Detect which cell encompasses the target text, then output its (x, y) center coordinate. 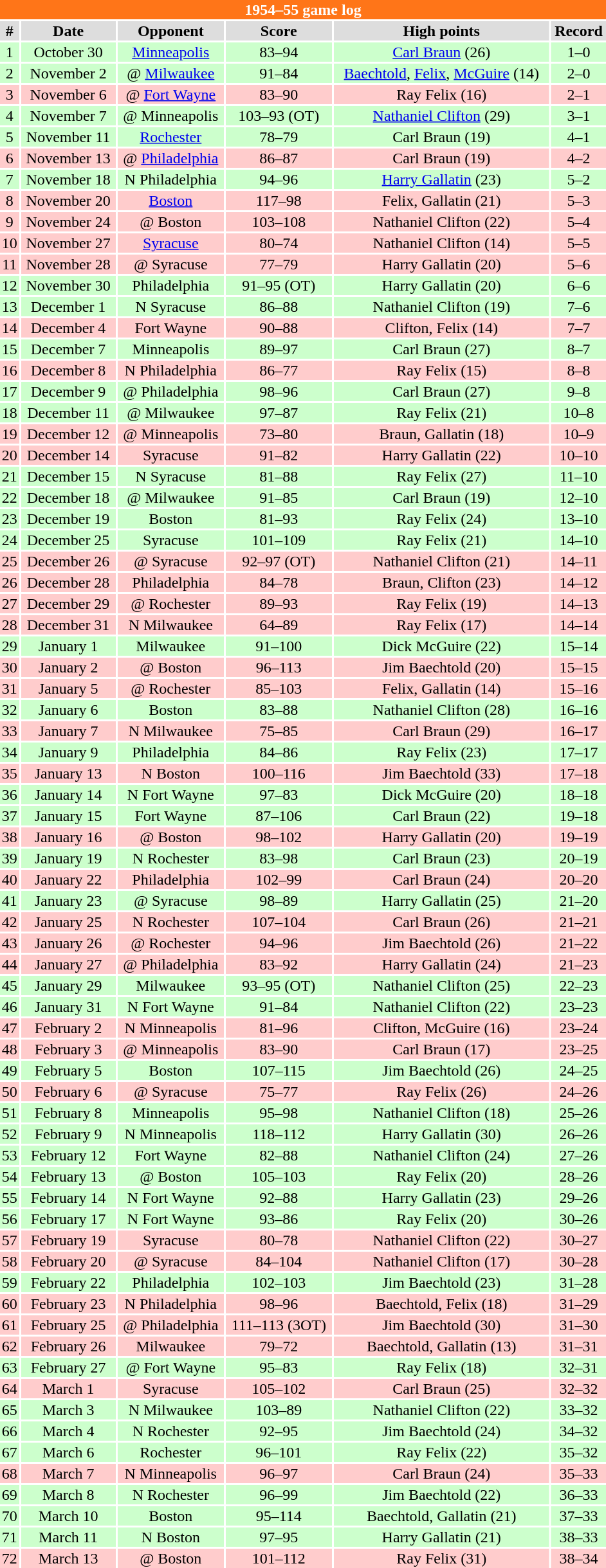
High points (441, 31)
Jim Baechtold (24) (441, 1431)
28 (10, 625)
15 (10, 349)
March 1 (68, 1389)
Felix, Gallatin (14) (441, 689)
Nathaniel Clifton (17) (441, 1261)
8 (10, 201)
35 (10, 773)
January 9 (68, 752)
22–23 (579, 986)
10–8 (579, 413)
1 (10, 52)
Jim Baechtold (30) (441, 1325)
62 (10, 1346)
80–74 (279, 243)
1–0 (579, 52)
21–23 (579, 964)
January 14 (68, 795)
61 (10, 1325)
Nathaniel Clifton (14) (441, 243)
Clifton, Felix (14) (441, 328)
83–98 (279, 858)
December 14 (68, 455)
Carl Braun (17) (441, 1049)
23 (10, 519)
59 (10, 1283)
January 1 (68, 646)
March 8 (68, 1495)
15–16 (579, 689)
December 7 (68, 349)
66 (10, 1431)
March 4 (68, 1431)
Nathaniel Clifton (24) (441, 1155)
64 (10, 1389)
Ray Felix (27) (441, 476)
63 (10, 1367)
50 (10, 1092)
96–101 (279, 1452)
43 (10, 943)
33 (10, 731)
Ray Felix (26) (441, 1092)
51 (10, 1113)
24 (10, 540)
92–88 (279, 1198)
November 24 (68, 222)
Baechtold, Gallatin (21) (441, 1516)
26 (10, 582)
97–87 (279, 413)
6–6 (579, 285)
32–31 (579, 1367)
38–34 (579, 1558)
November 20 (68, 201)
97–95 (279, 1537)
December 15 (68, 476)
4–2 (579, 158)
68 (10, 1473)
November 30 (68, 285)
Record (579, 31)
March 10 (68, 1516)
41 (10, 901)
January 27 (68, 964)
November 11 (68, 137)
19–18 (579, 816)
December 4 (68, 328)
Felix, Gallatin (21) (441, 201)
111–113 (3OT) (279, 1325)
February 20 (68, 1261)
Ray Felix (22) (441, 1452)
118–112 (279, 1134)
January 16 (68, 837)
February 26 (68, 1346)
29 (10, 646)
67 (10, 1452)
55 (10, 1198)
101–109 (279, 540)
71 (10, 1537)
Ray Felix (18) (441, 1367)
Nathaniel Clifton (21) (441, 561)
91–100 (279, 646)
17 (10, 392)
95–83 (279, 1367)
November 2 (68, 73)
83–92 (279, 964)
4–1 (579, 137)
30 (10, 667)
72 (10, 1558)
23–24 (579, 1028)
7–6 (579, 307)
12 (10, 285)
February 13 (68, 1176)
36 (10, 795)
5–6 (579, 264)
4 (10, 116)
28–26 (579, 1176)
January 29 (68, 986)
20–19 (579, 858)
December 19 (68, 519)
84–78 (279, 582)
31–30 (579, 1325)
92–95 (279, 1431)
83–94 (279, 52)
30–28 (579, 1261)
23–23 (579, 1007)
November 27 (68, 243)
January 13 (68, 773)
102–103 (279, 1283)
8–8 (579, 370)
2–0 (579, 73)
49 (10, 1070)
Harry Gallatin (21) (441, 1537)
3–1 (579, 116)
February 19 (68, 1240)
98–89 (279, 901)
13 (10, 307)
Carl Braun (29) (441, 731)
91–95 (OT) (279, 285)
Ray Felix (24) (441, 519)
November 13 (68, 158)
Score (279, 31)
March 6 (68, 1452)
21–22 (579, 943)
February 9 (68, 1134)
18–18 (579, 795)
93–86 (279, 1219)
89–97 (279, 349)
30–26 (579, 1219)
29–26 (579, 1198)
14–12 (579, 582)
73–80 (279, 434)
98–102 (279, 837)
Harry Gallatin (25) (441, 901)
7–7 (579, 328)
January 25 (68, 922)
86–87 (279, 158)
20–20 (579, 879)
10–10 (579, 455)
14 (10, 328)
January 26 (68, 943)
Ray Felix (15) (441, 370)
March 3 (68, 1410)
Braun, Clifton (23) (441, 582)
78–79 (279, 137)
54 (10, 1176)
5–2 (579, 179)
16–16 (579, 710)
38 (10, 837)
107–115 (279, 1070)
December 25 (68, 540)
38–33 (579, 1537)
34 (10, 752)
79–72 (279, 1346)
January 2 (68, 667)
70 (10, 1516)
91–85 (279, 498)
77–79 (279, 264)
47 (10, 1028)
92–97 (OT) (279, 561)
14–13 (579, 604)
21 (10, 476)
27–26 (579, 1155)
81–93 (279, 519)
93–95 (OT) (279, 986)
60 (10, 1304)
November 7 (68, 116)
36–33 (579, 1495)
22 (10, 498)
65 (10, 1410)
30–27 (579, 1240)
December 26 (68, 561)
October 30 (68, 52)
Jim Baechtold (33) (441, 773)
Baechtold, Gallatin (13) (441, 1346)
Nathaniel Clifton (29) (441, 116)
January 31 (68, 1007)
102–99 (279, 879)
87–106 (279, 816)
November 6 (68, 95)
96–99 (279, 1495)
9–8 (579, 392)
91–82 (279, 455)
Ray Felix (16) (441, 95)
21–21 (579, 922)
5–4 (579, 222)
37 (10, 816)
November 18 (68, 179)
Carl Braun (25) (441, 1389)
21–20 (579, 901)
105–103 (279, 1176)
95–98 (279, 1113)
81–88 (279, 476)
7 (10, 179)
5–3 (579, 201)
14–11 (579, 561)
January 5 (68, 689)
97–83 (279, 795)
February 14 (68, 1198)
December 1 (68, 307)
23–25 (579, 1049)
Ray Felix (19) (441, 604)
95–114 (279, 1516)
107–104 (279, 922)
103–89 (279, 1410)
85–103 (279, 689)
Date (68, 31)
Nathaniel Clifton (25) (441, 986)
11 (10, 264)
February 17 (68, 1219)
February 23 (68, 1304)
Jim Baechtold (22) (441, 1495)
14–10 (579, 540)
February 5 (68, 1070)
March 13 (68, 1558)
25 (10, 561)
19 (10, 434)
March 7 (68, 1473)
Baechtold, Felix, McGuire (14) (441, 73)
Carl Braun (23) (441, 858)
103–93 (OT) (279, 116)
Harry Gallatin (30) (441, 1134)
82–88 (279, 1155)
80–78 (279, 1240)
11–10 (579, 476)
Nathaniel Clifton (19) (441, 307)
69 (10, 1495)
Baechtold, Felix (18) (441, 1304)
5 (10, 137)
89–93 (279, 604)
20 (10, 455)
39 (10, 858)
56 (10, 1219)
Jim Baechtold (23) (441, 1283)
31–29 (579, 1304)
February 8 (68, 1113)
10–9 (579, 434)
86–77 (279, 370)
33–32 (579, 1410)
10 (10, 243)
46 (10, 1007)
35–32 (579, 1452)
15–14 (579, 646)
Nathaniel Clifton (18) (441, 1113)
Harry Gallatin (22) (441, 455)
32–32 (579, 1389)
8–7 (579, 349)
13–10 (579, 519)
Harry Gallatin (24) (441, 964)
83–88 (279, 710)
December 18 (68, 498)
February 27 (68, 1367)
November 28 (68, 264)
Ray Felix (17) (441, 625)
17–17 (579, 752)
96–97 (279, 1473)
103–108 (279, 222)
January 6 (68, 710)
90–88 (279, 328)
26–26 (579, 1134)
1954–55 game log (303, 10)
48 (10, 1049)
105–102 (279, 1389)
5–5 (579, 243)
34–32 (579, 1431)
December 11 (68, 413)
December 29 (68, 604)
Dick McGuire (20) (441, 795)
31–31 (579, 1346)
Clifton, McGuire (16) (441, 1028)
February 3 (68, 1049)
February 2 (68, 1028)
81–96 (279, 1028)
January 22 (68, 879)
24–25 (579, 1070)
December 8 (68, 370)
117–98 (279, 201)
Jim Baechtold (20) (441, 667)
17–18 (579, 773)
Ray Felix (31) (441, 1558)
40 (10, 879)
December 31 (68, 625)
42 (10, 922)
31–28 (579, 1283)
12–10 (579, 498)
15–15 (579, 667)
31 (10, 689)
December 12 (68, 434)
44 (10, 964)
18 (10, 413)
January 15 (68, 816)
37–33 (579, 1516)
45 (10, 986)
25–26 (579, 1113)
January 23 (68, 901)
32 (10, 710)
Nathaniel Clifton (28) (441, 710)
96–113 (279, 667)
24–26 (579, 1092)
February 12 (68, 1155)
16–17 (579, 731)
2 (10, 73)
75–77 (279, 1092)
December 28 (68, 582)
14–14 (579, 625)
Braun, Gallatin (18) (441, 434)
101–112 (279, 1558)
53 (10, 1155)
March 11 (68, 1537)
# (10, 31)
6 (10, 158)
58 (10, 1261)
57 (10, 1240)
27 (10, 604)
Dick McGuire (22) (441, 646)
84–86 (279, 752)
February 6 (68, 1092)
December 9 (68, 392)
January 7 (68, 731)
100–116 (279, 773)
February 22 (68, 1283)
2–1 (579, 95)
84–104 (279, 1261)
52 (10, 1134)
9 (10, 222)
64–89 (279, 625)
3 (10, 95)
86–88 (279, 307)
Carl Braun (22) (441, 816)
35–33 (579, 1473)
February 25 (68, 1325)
75–85 (279, 731)
January 19 (68, 858)
19–19 (579, 837)
Ray Felix (23) (441, 752)
16 (10, 370)
Opponent (171, 31)
